Detect which cell encompasses the target text, then output its [x, y] center coordinate. 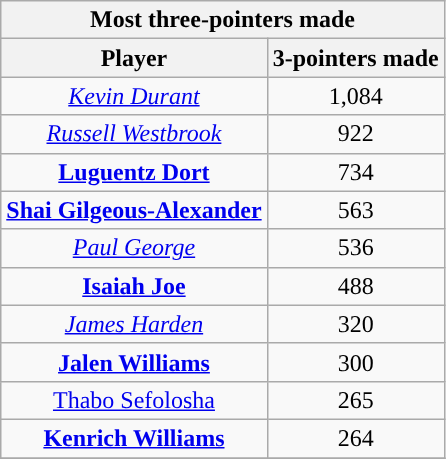
Most three-pointers made [222, 20]
488 [356, 286]
Luguentz Dort [134, 172]
Russell Westbrook [134, 134]
Jalen Williams [134, 362]
Thabo Sefolosha [134, 400]
Isaiah Joe [134, 286]
300 [356, 362]
Kenrich Williams [134, 438]
265 [356, 400]
James Harden [134, 324]
536 [356, 248]
563 [356, 210]
734 [356, 172]
Kevin Durant [134, 96]
1,084 [356, 96]
Paul George [134, 248]
264 [356, 438]
3-pointers made [356, 58]
922 [356, 134]
Player [134, 58]
Shai Gilgeous-Alexander [134, 210]
320 [356, 324]
